Output the [X, Y] coordinate of the center of the cell containing the given text.  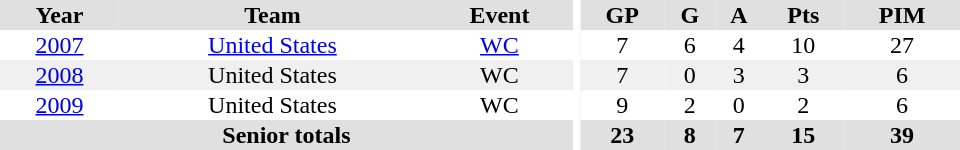
39 [902, 135]
2009 [60, 105]
G [690, 15]
10 [804, 45]
A [738, 15]
Team [272, 15]
Senior totals [286, 135]
8 [690, 135]
27 [902, 45]
PIM [902, 15]
2008 [60, 75]
Pts [804, 15]
9 [622, 105]
Year [60, 15]
2007 [60, 45]
GP [622, 15]
23 [622, 135]
Event [500, 15]
4 [738, 45]
15 [804, 135]
